Output the (x, y) coordinate of the center of the cell containing the given text.  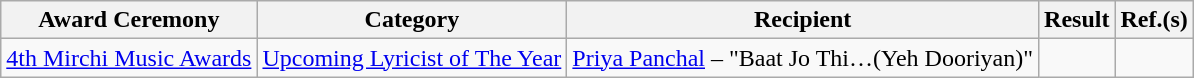
Award Ceremony (129, 20)
Result (1077, 20)
4th Mirchi Music Awards (129, 58)
Recipient (803, 20)
Category (412, 20)
Upcoming Lyricist of The Year (412, 58)
Priya Panchal – "Baat Jo Thi…(Yeh Dooriyan)" (803, 58)
Ref.(s) (1154, 20)
